For the text-containing cell, return its midpoint in (X, Y) coordinate format. 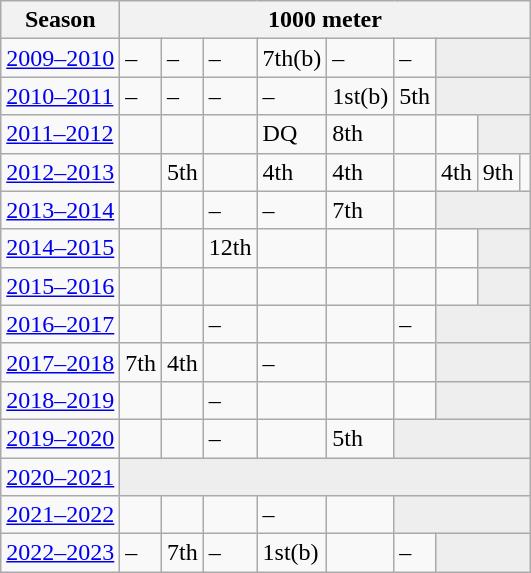
2013–2014 (60, 210)
DQ (292, 134)
2011–2012 (60, 134)
2009–2010 (60, 58)
2021–2022 (60, 515)
8th (360, 134)
2015–2016 (60, 286)
2012–2013 (60, 172)
2019–2020 (60, 438)
7th(b) (292, 58)
9th (498, 172)
Season (60, 20)
12th (230, 248)
2016–2017 (60, 324)
1000 meter (325, 20)
2010–2011 (60, 96)
2014–2015 (60, 248)
2020–2021 (60, 477)
2017–2018 (60, 362)
2022–2023 (60, 553)
2018–2019 (60, 400)
